For the text-containing cell, return its midpoint in [X, Y] coordinate format. 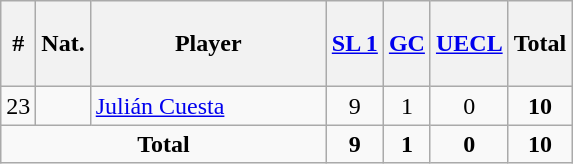
UECL [469, 44]
Julián Cuesta [208, 106]
Nat. [63, 44]
# [18, 44]
GC [406, 44]
23 [18, 106]
SL 1 [354, 44]
Player [208, 44]
